Extract the [X, Y] coordinate from the center of the cell holding the provided text.  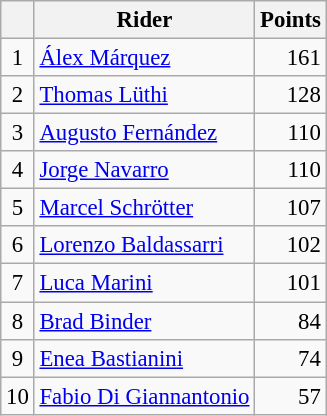
Fabio Di Giannantonio [144, 396]
Marcel Schrötter [144, 208]
161 [290, 58]
7 [18, 283]
101 [290, 283]
1 [18, 58]
Jorge Navarro [144, 170]
84 [290, 321]
102 [290, 245]
Rider [144, 20]
Thomas Lüthi [144, 95]
Álex Márquez [144, 58]
74 [290, 358]
5 [18, 208]
3 [18, 133]
Points [290, 20]
107 [290, 208]
Enea Bastianini [144, 358]
6 [18, 245]
57 [290, 396]
10 [18, 396]
9 [18, 358]
4 [18, 170]
Lorenzo Baldassarri [144, 245]
2 [18, 95]
Brad Binder [144, 321]
Luca Marini [144, 283]
8 [18, 321]
Augusto Fernández [144, 133]
128 [290, 95]
